Extract the (x, y) coordinate from the center of the cell holding the provided text.  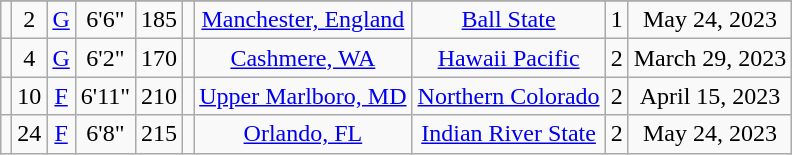
6'2" (105, 58)
6'6" (105, 20)
April 15, 2023 (710, 96)
Hawaii Pacific (508, 58)
210 (160, 96)
4 (30, 58)
Northern Colorado (508, 96)
Indian River State (508, 134)
185 (160, 20)
Orlando, FL (303, 134)
March 29, 2023 (710, 58)
215 (160, 134)
10 (30, 96)
24 (30, 134)
Cashmere, WA (303, 58)
6'8" (105, 134)
6'11" (105, 96)
1 (616, 20)
Manchester, England (303, 20)
Upper Marlboro, MD (303, 96)
Ball State (508, 20)
170 (160, 58)
